For the text-containing cell, return its midpoint in [X, Y] coordinate format. 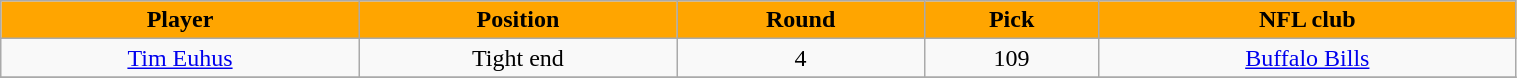
109 [1012, 58]
Position [518, 20]
NFL club [1308, 20]
4 [801, 58]
Pick [1012, 20]
Player [180, 20]
Round [801, 20]
Tim Euhus [180, 58]
Tight end [518, 58]
Buffalo Bills [1308, 58]
